Find where the given text appears and provide that cell's center as (x, y) coordinate. 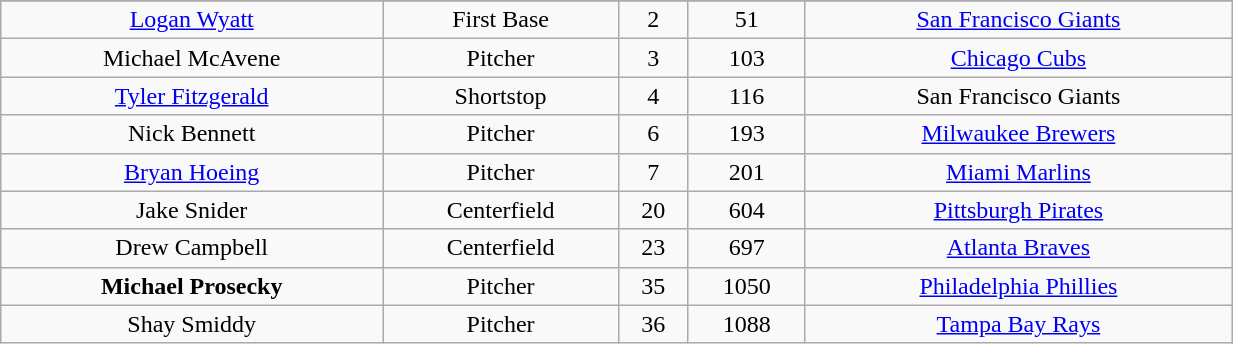
Atlanta Braves (1018, 248)
4 (654, 96)
3 (654, 58)
35 (654, 286)
Shay Smiddy (192, 324)
23 (654, 248)
Michael McAvene (192, 58)
51 (746, 20)
Tampa Bay Rays (1018, 324)
Pittsburgh Pirates (1018, 210)
Shortstop (501, 96)
Logan Wyatt (192, 20)
604 (746, 210)
Philadelphia Phillies (1018, 286)
36 (654, 324)
Bryan Hoeing (192, 172)
Chicago Cubs (1018, 58)
7 (654, 172)
103 (746, 58)
6 (654, 134)
First Base (501, 20)
Michael Prosecky (192, 286)
193 (746, 134)
Miami Marlins (1018, 172)
116 (746, 96)
20 (654, 210)
Milwaukee Brewers (1018, 134)
2 (654, 20)
1050 (746, 286)
201 (746, 172)
Drew Campbell (192, 248)
Nick Bennett (192, 134)
1088 (746, 324)
Jake Snider (192, 210)
Tyler Fitzgerald (192, 96)
697 (746, 248)
